Find where the given text appears and provide that cell's center as (X, Y) coordinate. 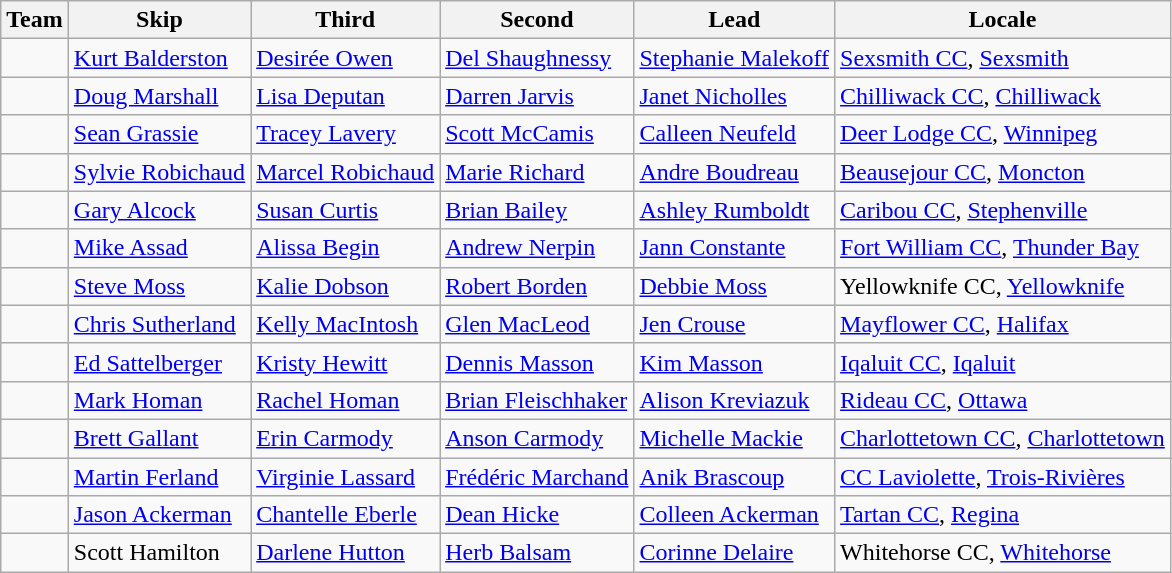
Jason Ackerman (159, 515)
Stephanie Malekoff (734, 58)
Andrew Nerpin (537, 248)
Erin Carmody (346, 438)
Iqaluit CC, Iqaluit (1003, 362)
Michelle Mackie (734, 438)
Lisa Deputan (346, 96)
Chris Sutherland (159, 324)
Chantelle Eberle (346, 515)
Marie Richard (537, 172)
Caribou CC, Stephenville (1003, 210)
Locale (1003, 20)
Frédéric Marchand (537, 477)
Second (537, 20)
Tracey Lavery (346, 134)
Beausejour CC, Moncton (1003, 172)
Brian Bailey (537, 210)
Colleen Ackerman (734, 515)
Third (346, 20)
Fort William CC, Thunder Bay (1003, 248)
Darren Jarvis (537, 96)
Glen MacLeod (537, 324)
Mark Homan (159, 400)
Rachel Homan (346, 400)
Deer Lodge CC, Winnipeg (1003, 134)
Skip (159, 20)
Virginie Lassard (346, 477)
Marcel Robichaud (346, 172)
Tartan CC, Regina (1003, 515)
Chilliwack CC, Chilliwack (1003, 96)
Scott McCamis (537, 134)
Scott Hamilton (159, 553)
Kalie Dobson (346, 286)
Kurt Balderston (159, 58)
Brett Gallant (159, 438)
Debbie Moss (734, 286)
Alissa Begin (346, 248)
Brian Fleischhaker (537, 400)
Mike Assad (159, 248)
Corinne Delaire (734, 553)
Dean Hicke (537, 515)
Jann Constante (734, 248)
Janet Nicholles (734, 96)
Team (35, 20)
Anson Carmody (537, 438)
Andre Boudreau (734, 172)
Jen Crouse (734, 324)
Martin Ferland (159, 477)
Dennis Masson (537, 362)
Rideau CC, Ottawa (1003, 400)
Steve Moss (159, 286)
Alison Kreviazuk (734, 400)
Anik Brascoup (734, 477)
Kim Masson (734, 362)
Whitehorse CC, Whitehorse (1003, 553)
Darlene Hutton (346, 553)
Desirée Owen (346, 58)
Calleen Neufeld (734, 134)
Sylvie Robichaud (159, 172)
Yellowknife CC, Yellowknife (1003, 286)
Susan Curtis (346, 210)
Del Shaughnessy (537, 58)
Ashley Rumboldt (734, 210)
CC Laviolette, Trois-Rivières (1003, 477)
Ed Sattelberger (159, 362)
Sexsmith CC, Sexsmith (1003, 58)
Doug Marshall (159, 96)
Mayflower CC, Halifax (1003, 324)
Robert Borden (537, 286)
Kelly MacIntosh (346, 324)
Gary Alcock (159, 210)
Charlottetown CC, Charlottetown (1003, 438)
Herb Balsam (537, 553)
Lead (734, 20)
Sean Grassie (159, 134)
Kristy Hewitt (346, 362)
